For the text-containing cell, return its midpoint in (X, Y) coordinate format. 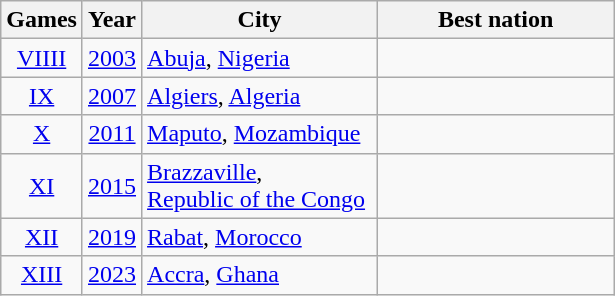
X (42, 134)
2019 (112, 237)
2003 (112, 58)
2015 (112, 186)
Algiers, Algeria (260, 96)
Games (42, 20)
IX (42, 96)
Maputo, Mozambique (260, 134)
XIII (42, 275)
Brazzaville,Republic of the Congo (260, 186)
XI (42, 186)
2007 (112, 96)
2023 (112, 275)
Rabat, Morocco (260, 237)
City (260, 20)
XII (42, 237)
Best nation (496, 20)
VIIII (42, 58)
Accra, Ghana (260, 275)
Year (112, 20)
Abuja, Nigeria (260, 58)
2011 (112, 134)
